Capture the cell that displays the provided text and extract its (x, y) central coordinate. 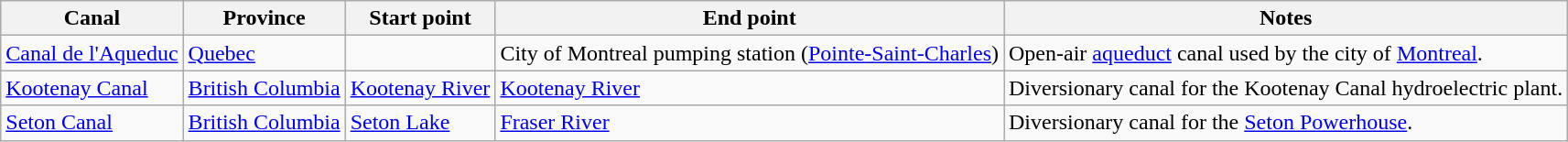
Diversionary canal for the Seton Powerhouse. (1285, 123)
Province (264, 18)
Quebec (264, 53)
Seton Canal (92, 123)
Diversionary canal for the Kootenay Canal hydroelectric plant. (1285, 88)
Start point (420, 18)
Canal (92, 18)
Open-air aqueduct canal used by the city of Montreal. (1285, 53)
End point (750, 18)
Fraser River (750, 123)
Seton Lake (420, 123)
Kootenay Canal (92, 88)
City of Montreal pumping station (Pointe-Saint-Charles) (750, 53)
Notes (1285, 18)
Canal de l'Aqueduc (92, 53)
